Locate the cell with the specified text and output its [x, y] center coordinate. 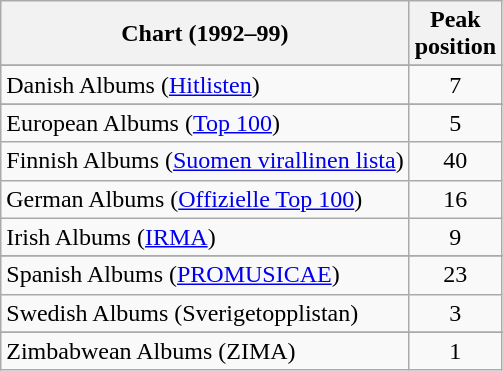
3 [455, 313]
40 [455, 161]
23 [455, 275]
5 [455, 123]
Chart (1992–99) [205, 34]
German Albums (Offizielle Top 100) [205, 199]
Swedish Albums (Sverigetopplistan) [205, 313]
European Albums (Top 100) [205, 123]
Irish Albums (IRMA) [205, 237]
16 [455, 199]
Danish Albums (Hitlisten) [205, 85]
Spanish Albums (PROMUSICAE) [205, 275]
7 [455, 85]
9 [455, 237]
Peakposition [455, 34]
Finnish Albums (Suomen virallinen lista) [205, 161]
Zimbabwean Albums (ZIMA) [205, 351]
1 [455, 351]
